Pinpoint the cell where the given text exists, returning its (x, y) midpoint coordinate. 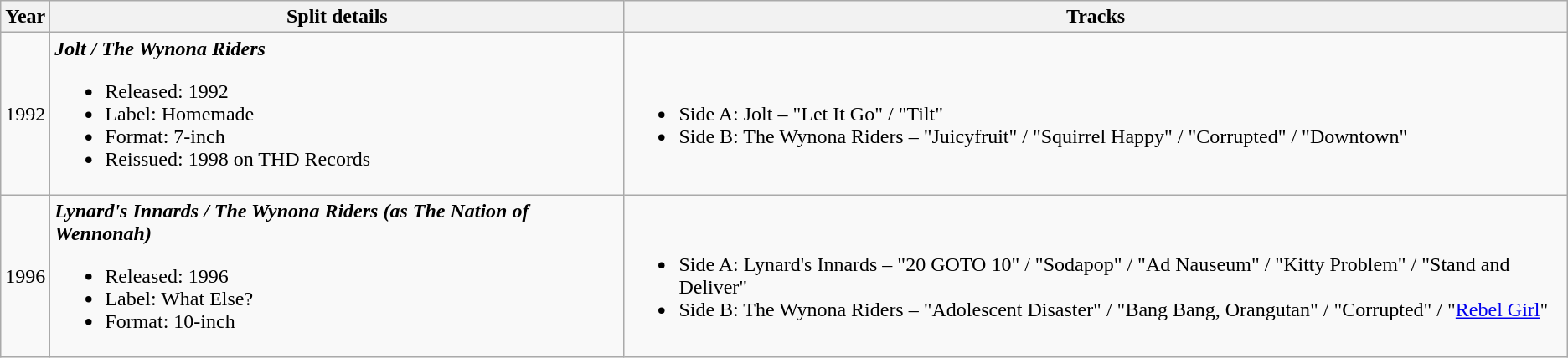
Lynard's Innards / The Wynona Riders (as The Nation of Wennonah)Released: 1996Label: What Else? Format: 10-inch (337, 276)
Jolt / The Wynona RidersReleased: 1992Label: Homemade Format: 7-inchReissued: 1998 on THD Records (337, 114)
Year (25, 17)
Split details (337, 17)
Tracks (1096, 17)
1992 (25, 114)
1996 (25, 276)
Side A: Jolt – "Let It Go" / "Tilt"Side B: The Wynona Riders – "Juicyfruit" / "Squirrel Happy" / "Corrupted" / "Downtown" (1096, 114)
